Pinpoint the cell where the given text exists, returning its [X, Y] midpoint coordinate. 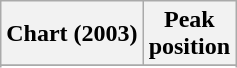
Peakposition [189, 34]
Chart (2003) [72, 34]
